Locate the cell with the specified text and output its [X, Y] center coordinate. 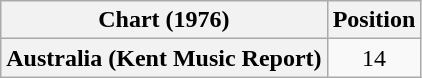
Position [374, 20]
Australia (Kent Music Report) [164, 58]
14 [374, 58]
Chart (1976) [164, 20]
